Detect which cell encompasses the target text, then output its [X, Y] center coordinate. 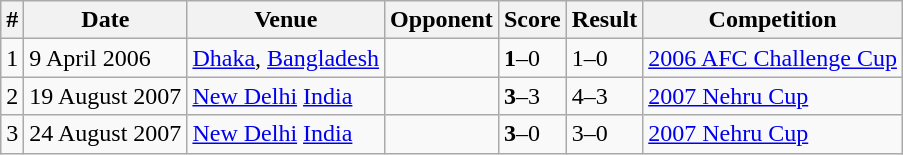
Score [532, 20]
Result [604, 20]
3–3 [532, 96]
24 August 2007 [106, 134]
19 August 2007 [106, 96]
Dhaka, Bangladesh [286, 58]
Venue [286, 20]
# [12, 20]
3 [12, 134]
4–3 [604, 96]
2006 AFC Challenge Cup [773, 58]
1 [12, 58]
Date [106, 20]
Opponent [442, 20]
Competition [773, 20]
2 [12, 96]
9 April 2006 [106, 58]
